Return the [x, y] coordinate for the center point of the cell that contains the specified text.  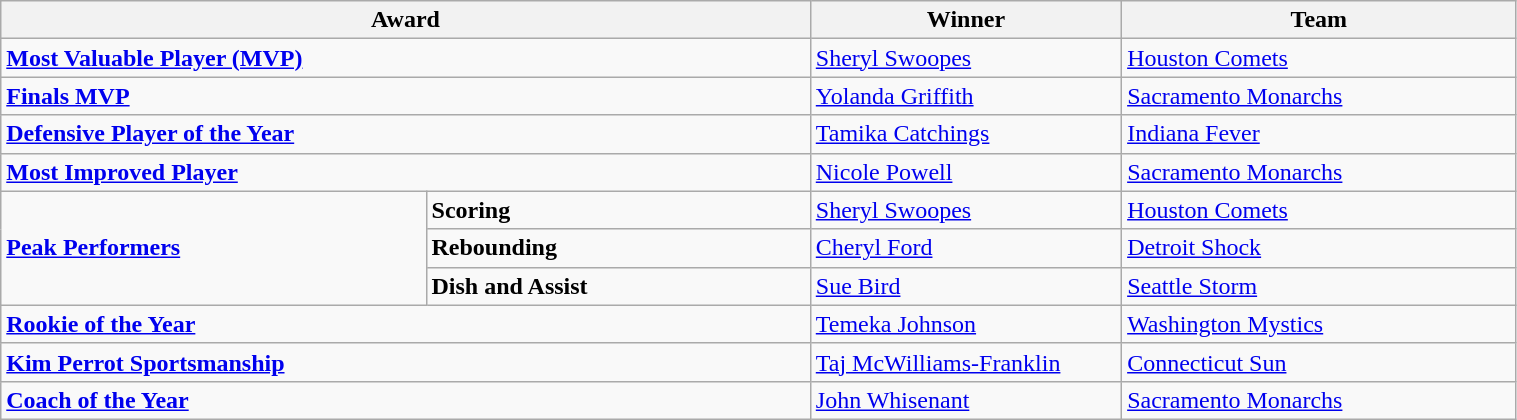
Indiana Fever [1319, 134]
Seattle Storm [1319, 286]
Peak Performers [214, 248]
Most Improved Player [406, 172]
Coach of the Year [406, 400]
Connecticut Sun [1319, 362]
Award [406, 20]
Rookie of the Year [406, 324]
Kim Perrot Sportsmanship [406, 362]
Detroit Shock [1319, 248]
Team [1319, 20]
Nicole Powell [966, 172]
Scoring [618, 210]
Tamika Catchings [966, 134]
Most Valuable Player (MVP) [406, 58]
Taj McWilliams-Franklin [966, 362]
Sue Bird [966, 286]
Washington Mystics [1319, 324]
Temeka Johnson [966, 324]
John Whisenant [966, 400]
Winner [966, 20]
Yolanda Griffith [966, 96]
Defensive Player of the Year [406, 134]
Dish and Assist [618, 286]
Cheryl Ford [966, 248]
Rebounding [618, 248]
Finals MVP [406, 96]
